Identify which cell holds the provided text, then report its (X, Y) central coordinate. 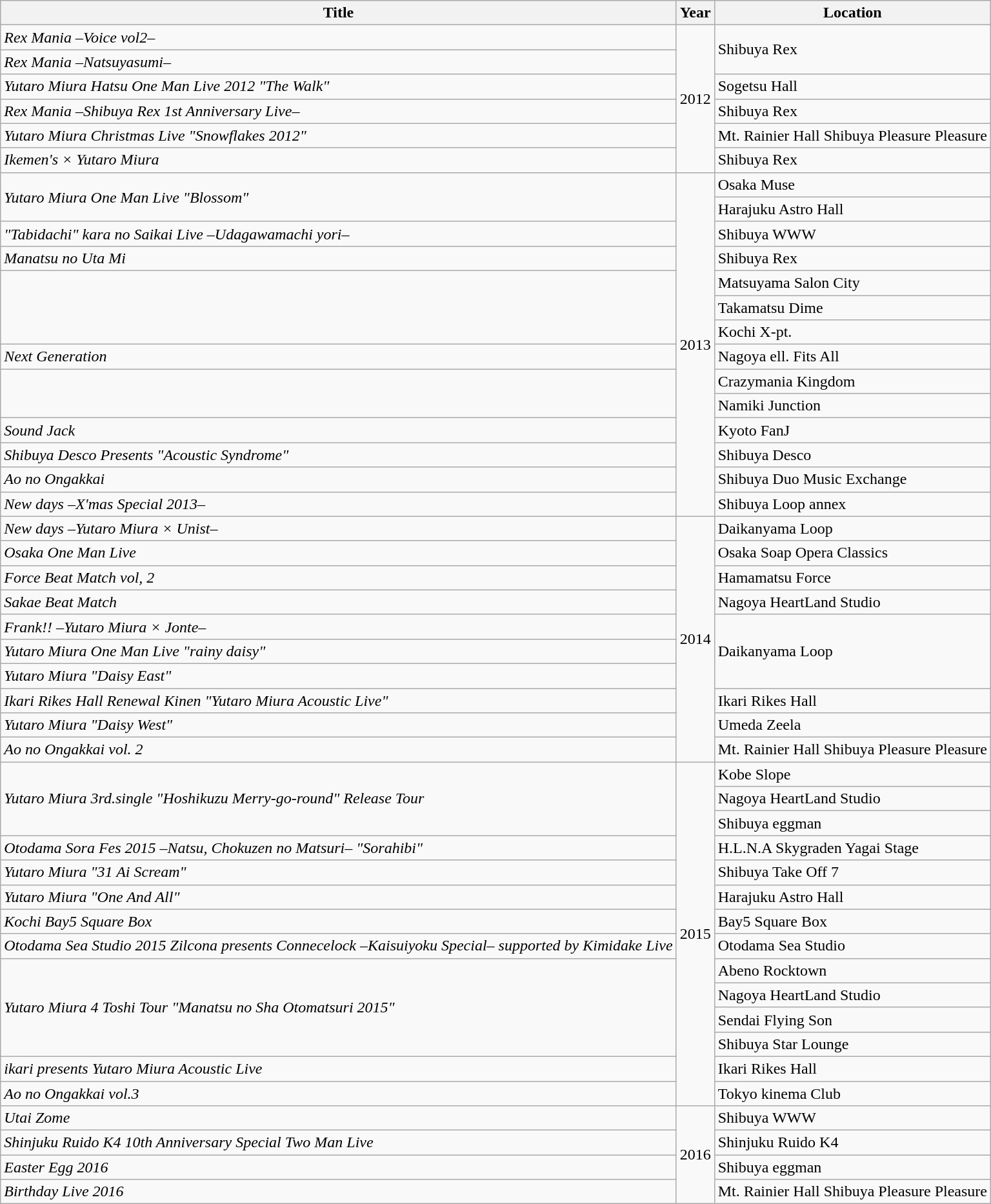
Ao no Ongakkai (338, 479)
Nagoya ell. Fits All (852, 357)
Osaka Soap Opera Classics (852, 553)
Kochi Bay5 Square Box (338, 921)
Utai Zome (338, 1118)
Abeno Rocktown (852, 970)
New days –Yutaro Miura × Unist– (338, 528)
Yutaro Miura "One And All" (338, 897)
Ikari Rikes Hall Renewal Kinen "Yutaro Miura Acoustic Live" (338, 700)
Kobe Slope (852, 774)
Yutaro Miura "31 Ai Scream" (338, 872)
Shibuya Star Lounge (852, 1044)
Yutaro Miura 4 Toshi Tour "Manatsu no Sha Otomatsuri 2015" (338, 1007)
Namiki Junction (852, 406)
"Tabidachi" kara no Saikai Live –Udagawamachi yori– (338, 234)
Location (852, 13)
New days –X'mas Special 2013– (338, 504)
Yutaro Miura Christmas Live "Snowflakes 2012" (338, 135)
Umeda Zeela (852, 725)
Otodama Sea Studio 2015 Zilcona presents Connecelock –Kaisuiyoku Special– supported by Kimidake Live (338, 946)
Shinjuku Ruido K4 (852, 1143)
Otodama Sora Fes 2015 –Natsu, Chokuzen no Matsuri– "Sorahibi" (338, 848)
Yutaro Miura Hatsu One Man Live 2012 "The Walk" (338, 86)
Year (696, 13)
Takamatsu Dime (852, 308)
Next Generation (338, 357)
Sakae Beat Match (338, 602)
Sendai Flying Son (852, 1019)
Shibuya Desco (852, 455)
Birthday Live 2016 (338, 1192)
2012 (696, 99)
Rex Mania –Voice vol2– (338, 37)
Crazymania Kingdom (852, 381)
Bay5 Square Box (852, 921)
Shibuya Desco Presents "Acoustic Syndrome" (338, 455)
Matsuyama Salon City (852, 283)
Kochi X-pt. (852, 332)
Osaka One Man Live (338, 553)
Osaka Muse (852, 185)
Yutaro Miura One Man Live "Blossom" (338, 197)
Rex Mania –Natsuyasumi– (338, 62)
H.L.N.A Skygraden Yagai Stage (852, 848)
Shinjuku Ruido K4 10th Anniversary Special Two Man Live (338, 1143)
2016 (696, 1155)
Shibuya Take Off 7 (852, 872)
Sound Jack (338, 430)
Kyoto FanJ (852, 430)
Yutaro Miura 3rd.single "Hoshikuzu Merry-go-round" Release Tour (338, 799)
Yutaro Miura "Daisy West" (338, 725)
Easter Egg 2016 (338, 1167)
Rex Mania –Shibuya Rex 1st Anniversary Live– (338, 111)
Ikemen's × Yutaro Miura (338, 160)
2013 (696, 345)
Manatsu no Uta Mi (338, 258)
Ao no Ongakkai vol.3 (338, 1094)
2014 (696, 639)
Title (338, 13)
Shibuya Loop annex (852, 504)
Ao no Ongakkai vol. 2 (338, 750)
2015 (696, 934)
Frank!! –Yutaro Miura × Jonte– (338, 627)
Force Beat Match vol, 2 (338, 577)
Yutaro Miura "Daisy East" (338, 676)
Hamamatsu Force (852, 577)
Sogetsu Hall (852, 86)
Yutaro Miura One Man Live "rainy daisy" (338, 651)
Otodama Sea Studio (852, 946)
Shibuya Duo Music Exchange (852, 479)
Tokyo kinema Club (852, 1094)
ikari presents Yutaro Miura Acoustic Live (338, 1069)
